Return the (X, Y) coordinate for the center point of the cell that contains the specified text.  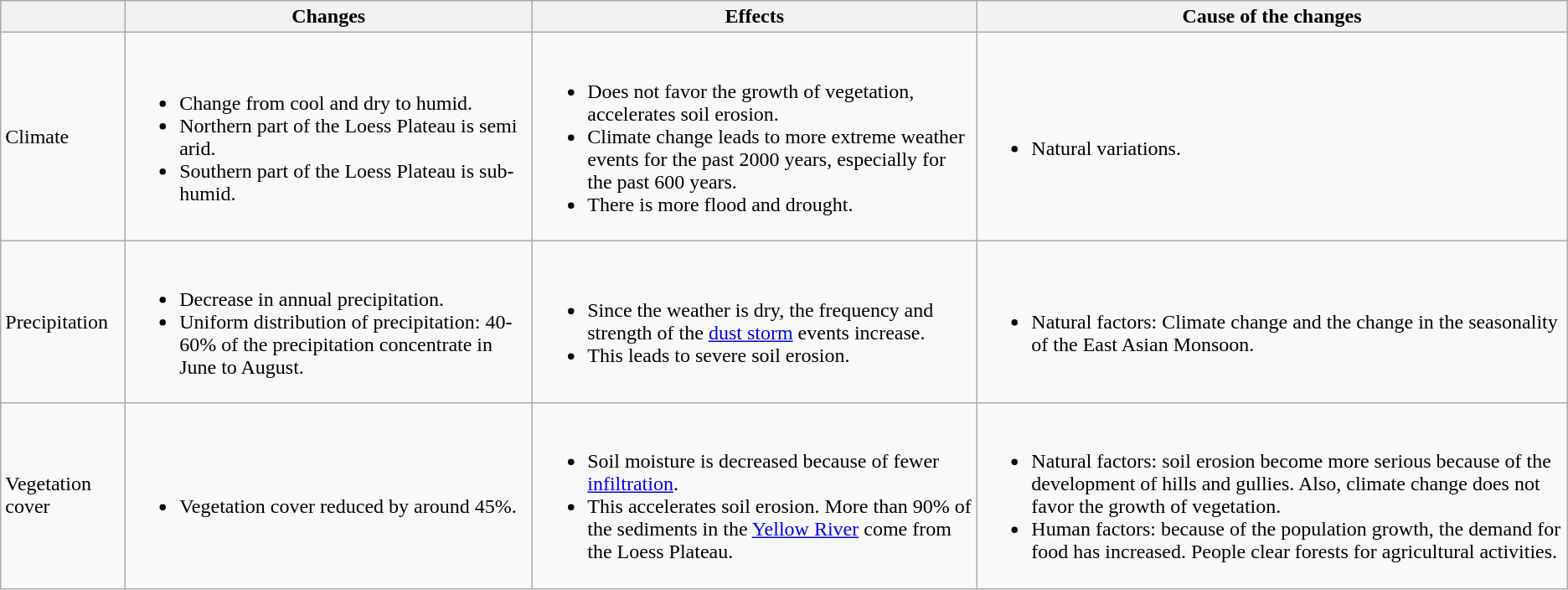
Effects (755, 17)
Vegetation cover reduced by around 45%. (328, 496)
Climate (63, 137)
Decrease in annual precipitation.Uniform distribution of precipitation: 40-60% of the precipitation concentrate in June to August. (328, 322)
Change from cool and dry to humid.Northern part of the Loess Plateau is semi arid.Southern part of the Loess Plateau is sub-humid. (328, 137)
Cause of the changes (1271, 17)
Precipitation (63, 322)
Vegetation cover (63, 496)
Natural factors: Climate change and the change in the seasonality of the East Asian Monsoon. (1271, 322)
Since the weather is dry, the frequency and strength of the dust storm events increase.This leads to severe soil erosion. (755, 322)
Changes (328, 17)
Natural variations. (1271, 137)
